Find where the given text appears and provide that cell's center as (x, y) coordinate. 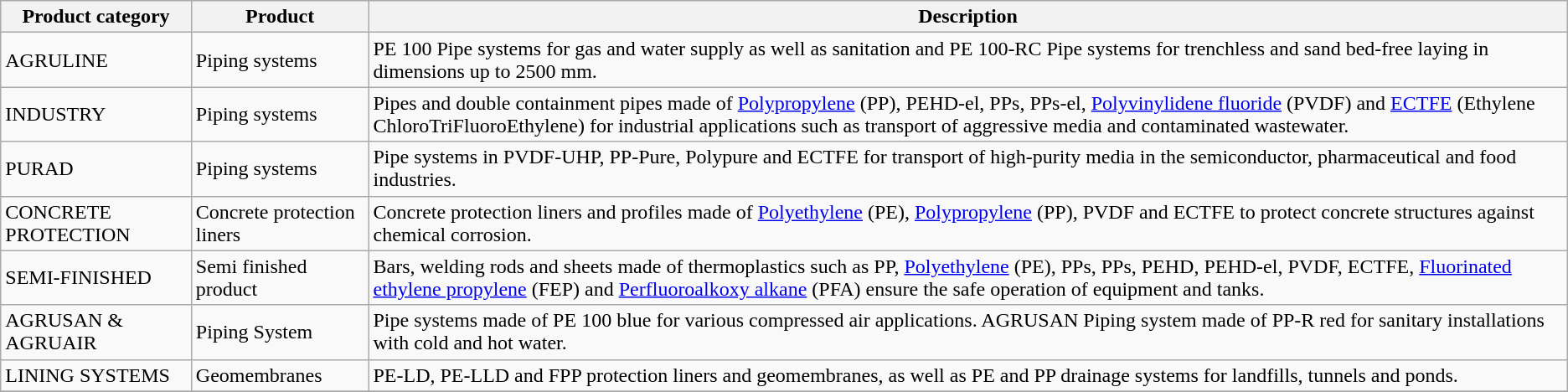
Semi finished product (280, 278)
Geomembranes (280, 375)
AGRULINE (96, 60)
CONCRETE PROTECTION (96, 223)
Pipe systems in PVDF-UHP, PP-Pure, Polypure and ECTFE for transport of high-purity media in the semiconductor, pharmaceutical and food industries. (968, 169)
PE-LD, PE-LLD and FPP protection liners and geomembranes, as well as PE and PP drainage systems for landfills, tunnels and ponds. (968, 375)
Product category (96, 17)
Piping System (280, 332)
Description (968, 17)
INDUSTRY (96, 114)
LINING SYSTEMS (96, 375)
PURAD (96, 169)
Product (280, 17)
Concrete protection liners (280, 223)
AGRUSAN & AGRUAIR (96, 332)
SEMI-FINISHED (96, 278)
